Detect which cell encompasses the target text, then output its (x, y) center coordinate. 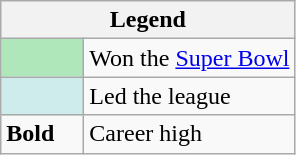
Led the league (190, 96)
Won the Super Bowl (190, 58)
Legend (148, 20)
Career high (190, 134)
Bold (42, 134)
